Output the (x, y) coordinate of the center of the cell containing the given text.  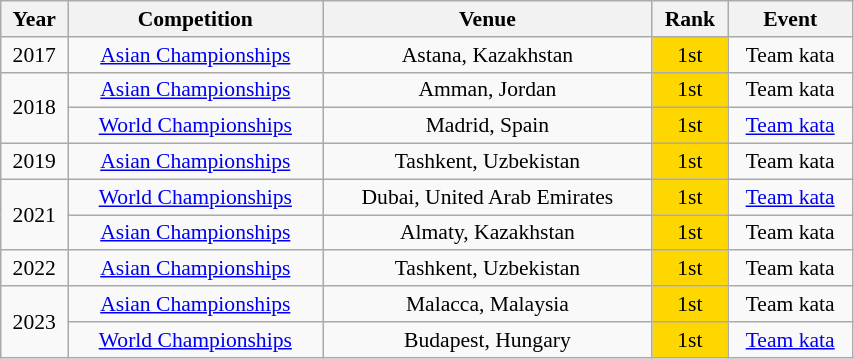
Rank (690, 19)
Venue (488, 19)
2019 (34, 162)
Almaty, Kazakhstan (488, 233)
2017 (34, 55)
Astana, Kazakhstan (488, 55)
Dubai, United Arab Emirates (488, 197)
2023 (34, 322)
Budapest, Hungary (488, 340)
Event (790, 19)
Malacca, Malaysia (488, 304)
Madrid, Spain (488, 126)
2021 (34, 214)
2018 (34, 108)
Competition (196, 19)
Amman, Jordan (488, 90)
Year (34, 19)
2022 (34, 269)
